Extract the [X, Y] coordinate from the center of the cell holding the provided text.  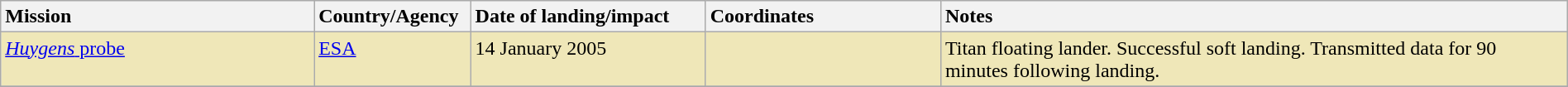
14 January 2005 [588, 60]
Titan floating lander. Successful soft landing. Transmitted data for 90 minutes following landing. [1254, 60]
ESA [392, 60]
Coordinates [823, 17]
Country/Agency [392, 17]
Notes [1254, 17]
Huygens probe [157, 60]
Date of landing/impact [588, 17]
Mission [157, 17]
